Locate the cell with the specified text and output its (x, y) center coordinate. 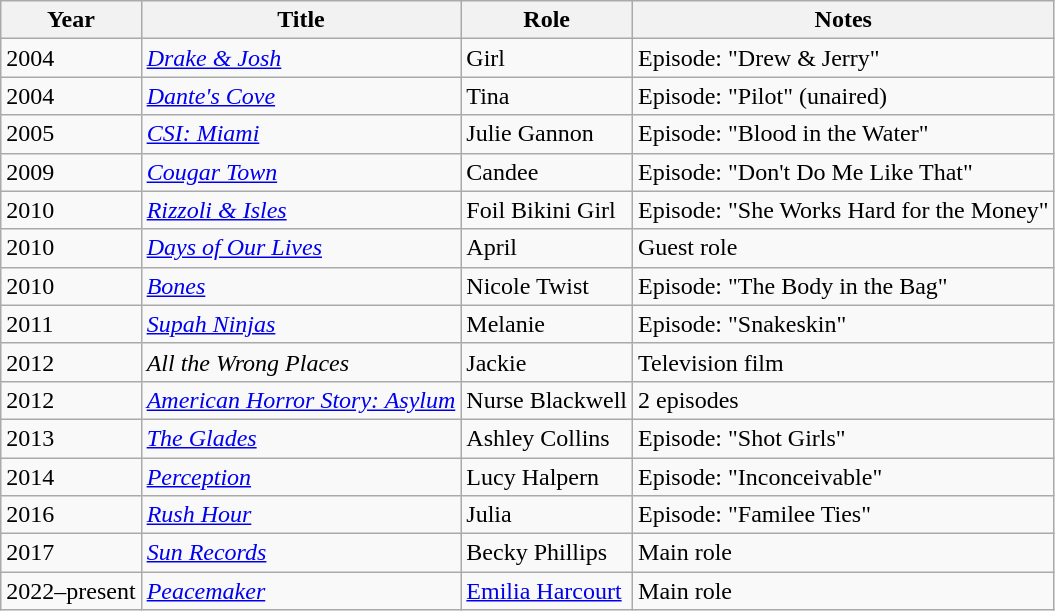
Peacemaker (301, 591)
Rizzoli & Isles (301, 210)
Guest role (844, 248)
Rush Hour (301, 515)
2014 (71, 477)
Emilia Harcourt (547, 591)
CSI: Miami (301, 134)
Days of Our Lives (301, 248)
Nurse Blackwell (547, 400)
Episode: "She Works Hard for the Money" (844, 210)
American Horror Story: Asylum (301, 400)
Ashley Collins (547, 438)
Jackie (547, 362)
Episode: "Pilot" (unaired) (844, 96)
Notes (844, 20)
April (547, 248)
Episode: "Drew & Jerry" (844, 58)
Episode: "Blood in the Water" (844, 134)
2005 (71, 134)
Girl (547, 58)
Episode: "Shot Girls" (844, 438)
Episode: "Familee Ties" (844, 515)
2 episodes (844, 400)
2016 (71, 515)
Episode: "Snakeskin" (844, 324)
Lucy Halpern (547, 477)
Episode: "Don't Do Me Like That" (844, 172)
2017 (71, 553)
All the Wrong Places (301, 362)
Role (547, 20)
Perception (301, 477)
Drake & Josh (301, 58)
Becky Phillips (547, 553)
Cougar Town (301, 172)
Television film (844, 362)
2011 (71, 324)
The Glades (301, 438)
Melanie (547, 324)
Foil Bikini Girl (547, 210)
Bones (301, 286)
Year (71, 20)
Nicole Twist (547, 286)
Supah Ninjas (301, 324)
2022–present (71, 591)
Candee (547, 172)
Sun Records (301, 553)
Julia (547, 515)
Dante's Cove (301, 96)
2013 (71, 438)
Julie Gannon (547, 134)
Tina (547, 96)
2009 (71, 172)
Episode: "Inconceivable" (844, 477)
Episode: "The Body in the Bag" (844, 286)
Title (301, 20)
